Capture the cell that displays the provided text and extract its (X, Y) central coordinate. 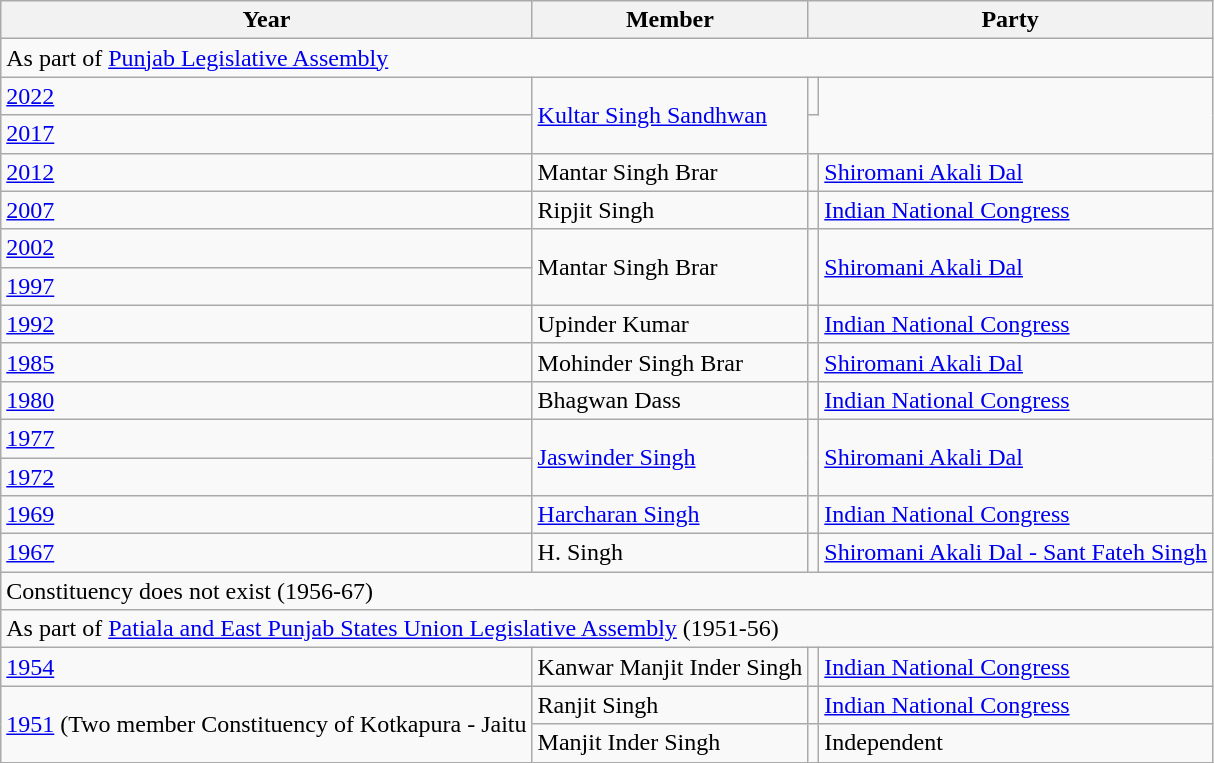
Ripjit Singh (670, 210)
1997 (266, 286)
2012 (266, 172)
Shiromani Akali Dal - Sant Fateh Singh (1016, 553)
1992 (266, 324)
1972 (266, 477)
Kanwar Manjit Inder Singh (670, 667)
H. Singh (670, 553)
1985 (266, 362)
Constituency does not exist (1956-67) (607, 591)
1951 (Two member Constituency of Kotkapura - Jaitu (266, 724)
Upinder Kumar (670, 324)
1980 (266, 400)
Member (670, 20)
Independent (1016, 743)
Kultar Singh Sandhwan (670, 115)
2022 (266, 96)
Year (266, 20)
2002 (266, 248)
Mohinder Singh Brar (670, 362)
Ranjit Singh (670, 705)
As part of Punjab Legislative Assembly (607, 58)
1977 (266, 438)
2017 (266, 134)
Bhagwan Dass (670, 400)
1967 (266, 553)
1969 (266, 515)
Jaswinder Singh (670, 457)
2007 (266, 210)
Harcharan Singh (670, 515)
Manjit Inder Singh (670, 743)
Party (1010, 20)
As part of Patiala and East Punjab States Union Legislative Assembly (1951-56) (607, 629)
1954 (266, 667)
